Search for the cell housing the specified text and yield its (X, Y) center coordinate. 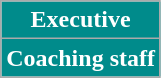
Coaching staff (81, 58)
Executive (81, 20)
